Determine the [X, Y] coordinate at the center of the cell enclosing the given text.  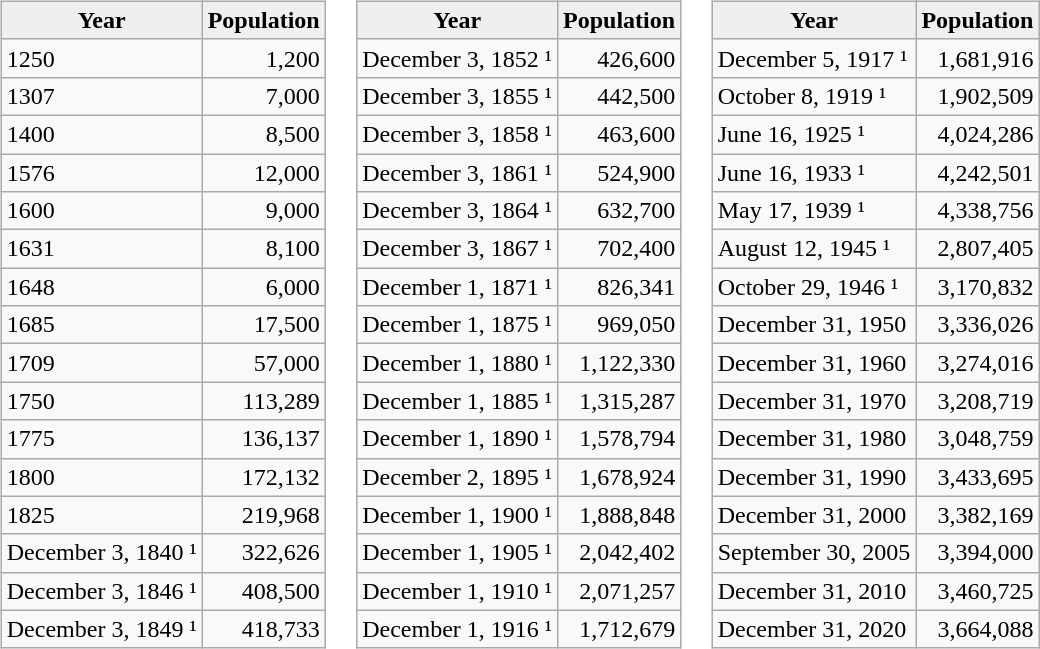
1307 [102, 96]
December 3, 1861 ¹ [458, 173]
702,400 [620, 249]
1,122,330 [620, 363]
December 1, 1880 ¹ [458, 363]
219,968 [264, 515]
3,382,169 [978, 515]
1,712,679 [620, 629]
3,170,832 [978, 287]
17,500 [264, 325]
1648 [102, 287]
442,500 [620, 96]
1,902,509 [978, 96]
57,000 [264, 363]
969,050 [620, 325]
September 30, 2005 [814, 553]
6,000 [264, 287]
December 31, 2010 [814, 591]
1709 [102, 363]
1685 [102, 325]
826,341 [620, 287]
3,274,016 [978, 363]
8,100 [264, 249]
4,242,501 [978, 173]
1400 [102, 134]
August 12, 1945 ¹ [814, 249]
322,626 [264, 553]
June 16, 1933 ¹ [814, 173]
December 3, 1864 ¹ [458, 211]
463,600 [620, 134]
December 1, 1885 ¹ [458, 401]
7,000 [264, 96]
October 8, 1919 ¹ [814, 96]
1,315,287 [620, 401]
3,664,088 [978, 629]
December 3, 1855 ¹ [458, 96]
December 3, 1852 ¹ [458, 58]
3,394,000 [978, 553]
December 2, 1895 ¹ [458, 477]
1825 [102, 515]
1,678,924 [620, 477]
3,048,759 [978, 439]
December 1, 1875 ¹ [458, 325]
632,700 [620, 211]
December 1, 1871 ¹ [458, 287]
1631 [102, 249]
December 31, 2000 [814, 515]
December 1, 1890 ¹ [458, 439]
1,578,794 [620, 439]
3,208,719 [978, 401]
1,681,916 [978, 58]
1,200 [264, 58]
2,807,405 [978, 249]
172,132 [264, 477]
136,137 [264, 439]
December 31, 1980 [814, 439]
October 29, 1946 ¹ [814, 287]
December 31, 1970 [814, 401]
4,024,286 [978, 134]
December 31, 1950 [814, 325]
1800 [102, 477]
December 31, 1990 [814, 477]
December 1, 1910 ¹ [458, 591]
8,500 [264, 134]
3,433,695 [978, 477]
May 17, 1939 ¹ [814, 211]
2,071,257 [620, 591]
December 3, 1867 ¹ [458, 249]
December 3, 1849 ¹ [102, 629]
418,733 [264, 629]
2,042,402 [620, 553]
December 5, 1917 ¹ [814, 58]
December 3, 1840 ¹ [102, 553]
3,336,026 [978, 325]
December 3, 1846 ¹ [102, 591]
113,289 [264, 401]
1576 [102, 173]
December 31, 1960 [814, 363]
1250 [102, 58]
1,888,848 [620, 515]
524,900 [620, 173]
December 3, 1858 ¹ [458, 134]
1600 [102, 211]
December 31, 2020 [814, 629]
December 1, 1900 ¹ [458, 515]
1750 [102, 401]
9,000 [264, 211]
1775 [102, 439]
408,500 [264, 591]
426,600 [620, 58]
June 16, 1925 ¹ [814, 134]
December 1, 1905 ¹ [458, 553]
12,000 [264, 173]
3,460,725 [978, 591]
4,338,756 [978, 211]
December 1, 1916 ¹ [458, 629]
